Search for the cell housing the specified text and yield its (X, Y) center coordinate. 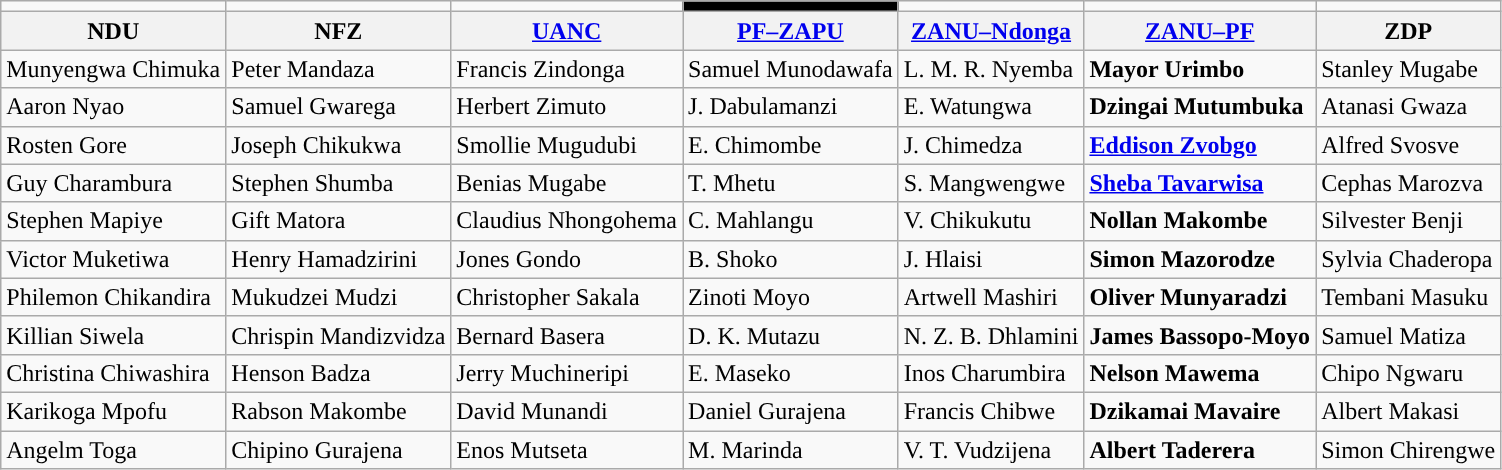
Mayor Urimbo (1200, 69)
Alfred Svosve (1408, 145)
Simon Chirengwe (1408, 449)
Munyengwa Chimuka (114, 69)
Samuel Gwarega (338, 107)
Samuel Matiza (1408, 335)
Herbert Zimuto (567, 107)
Angelm Toga (114, 449)
Jerry Muchineripi (567, 373)
Philemon Chikandira (114, 297)
E. Maseko (791, 373)
B. Shoko (791, 259)
PF–ZAPU (791, 31)
Albert Taderera (1200, 449)
Henson Badza (338, 373)
E. Chimombe (791, 145)
Joseph Chikukwa (338, 145)
Atanasi Gwaza (1408, 107)
Rabson Makombe (338, 411)
Claudius Nhongohema (567, 221)
James Bassopo-Moyo (1200, 335)
David Munandi (567, 411)
Enos Mutseta (567, 449)
Simon Mazorodze (1200, 259)
Chipo Ngwaru (1408, 373)
Inos Charumbira (991, 373)
Gift Matora (338, 221)
Bernard Basera (567, 335)
Silvester Benji (1408, 221)
Karikoga Mpofu (114, 411)
V. T. Vudzijena (991, 449)
Killian Siwela (114, 335)
NFZ (338, 31)
Albert Makasi (1408, 411)
Dzikamai Mavaire (1200, 411)
Stephen Mapiye (114, 221)
Stephen Shumba (338, 183)
C. Mahlangu (791, 221)
J. Dabulamanzi (791, 107)
Nollan Makombe (1200, 221)
Artwell Mashiri (991, 297)
Nelson Mawema (1200, 373)
ZANU–Ndonga (991, 31)
Zinoti Moyo (791, 297)
Eddison Zvobgo (1200, 145)
Chrispin Mandizvidza (338, 335)
Stanley Mugabe (1408, 69)
Dzingai Mutumbuka (1200, 107)
Samuel Munodawafa (791, 69)
ZANU–PF (1200, 31)
Jones Gondo (567, 259)
Cephas Marozva (1408, 183)
Christina Chiwashira (114, 373)
T. Mhetu (791, 183)
D. K. Mutazu (791, 335)
Mukudzei Mudzi (338, 297)
Sheba Tavarwisa (1200, 183)
Guy Charambura (114, 183)
J. Hlaisi (991, 259)
Peter Mandaza (338, 69)
Henry Hamadzirini (338, 259)
Oliver Munyaradzi (1200, 297)
Smollie Mugudubi (567, 145)
S. Mangwengwe (991, 183)
Tembani Masuku (1408, 297)
E. Watungwa (991, 107)
Sylvia Chaderopa (1408, 259)
NDU (114, 31)
V. Chikukutu (991, 221)
Christopher Sakala (567, 297)
Francis Chibwe (991, 411)
Francis Zindonga (567, 69)
Aaron Nyao (114, 107)
N. Z. B. Dhlamini (991, 335)
Chipino Gurajena (338, 449)
J. Chimedza (991, 145)
Victor Muketiwa (114, 259)
ZDP (1408, 31)
Daniel Gurajena (791, 411)
M. Marinda (791, 449)
L. M. R. Nyemba (991, 69)
UANC (567, 31)
Rosten Gore (114, 145)
Benias Mugabe (567, 183)
